For the text-containing cell, return its midpoint in (x, y) coordinate format. 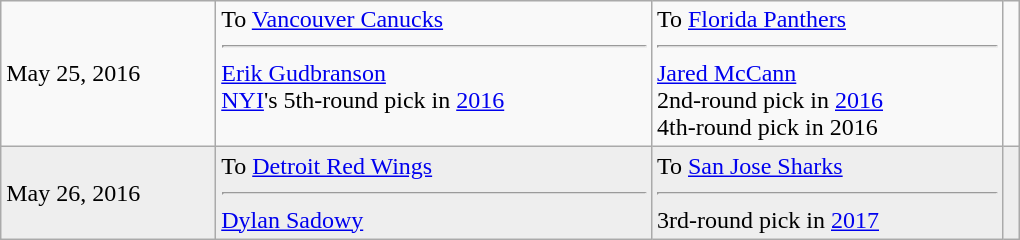
May 26, 2016 (108, 193)
May 25, 2016 (108, 74)
To Vancouver Canucks Erik GudbransonNYI's 5th-round pick in 2016 (434, 74)
To Florida Panthers Jared McCann2nd-round pick in 20164th-round pick in 2016 (826, 74)
To Detroit Red Wings Dylan Sadowy (434, 193)
To San Jose Sharks 3rd-round pick in 2017 (826, 193)
